Return [X, Y] of the center of cell containing provided text 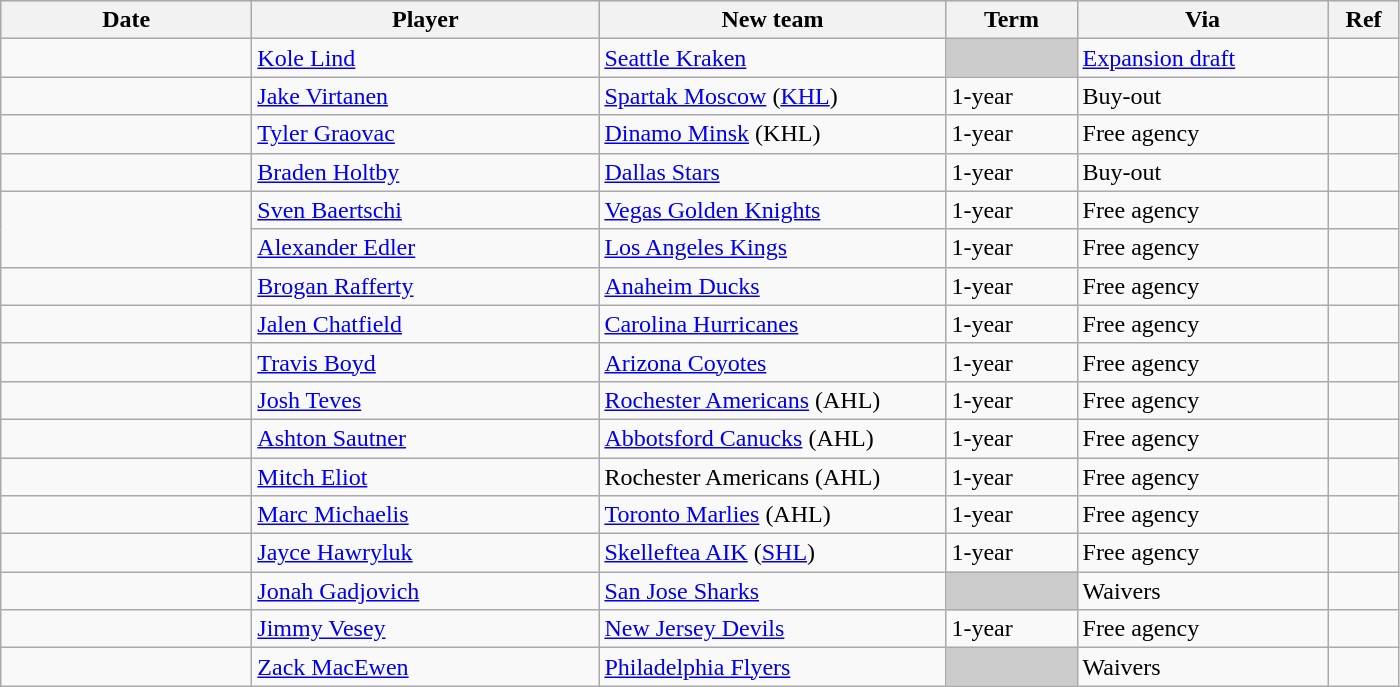
San Jose Sharks [772, 591]
Jayce Hawryluk [426, 553]
Josh Teves [426, 400]
Philadelphia Flyers [772, 667]
Toronto Marlies (AHL) [772, 515]
Ref [1364, 20]
New Jersey Devils [772, 629]
Marc Michaelis [426, 515]
Braden Holtby [426, 172]
Sven Baertschi [426, 210]
Anaheim Ducks [772, 286]
Term [1012, 20]
Player [426, 20]
Zack MacEwen [426, 667]
Brogan Rafferty [426, 286]
Expansion draft [1202, 58]
Dallas Stars [772, 172]
Seattle Kraken [772, 58]
Jonah Gadjovich [426, 591]
Mitch Eliot [426, 477]
Travis Boyd [426, 362]
Dinamo Minsk (KHL) [772, 134]
Spartak Moscow (KHL) [772, 96]
New team [772, 20]
Jake Virtanen [426, 96]
Skelleftea AIK (SHL) [772, 553]
Vegas Golden Knights [772, 210]
Jimmy Vesey [426, 629]
Date [126, 20]
Abbotsford Canucks (AHL) [772, 438]
Kole Lind [426, 58]
Jalen Chatfield [426, 324]
Alexander Edler [426, 248]
Via [1202, 20]
Tyler Graovac [426, 134]
Carolina Hurricanes [772, 324]
Ashton Sautner [426, 438]
Los Angeles Kings [772, 248]
Arizona Coyotes [772, 362]
